Search for the cell housing the specified text and yield its (X, Y) center coordinate. 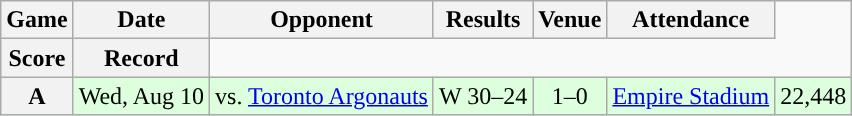
Date (141, 20)
Game (37, 20)
Results (482, 20)
22,448 (814, 96)
Venue (570, 20)
Record (141, 58)
Opponent (322, 20)
Score (37, 58)
vs. Toronto Argonauts (322, 96)
1–0 (570, 96)
W 30–24 (482, 96)
A (37, 96)
Empire Stadium (691, 96)
Attendance (691, 20)
Wed, Aug 10 (141, 96)
